Detect which cell encompasses the target text, then output its (X, Y) center coordinate. 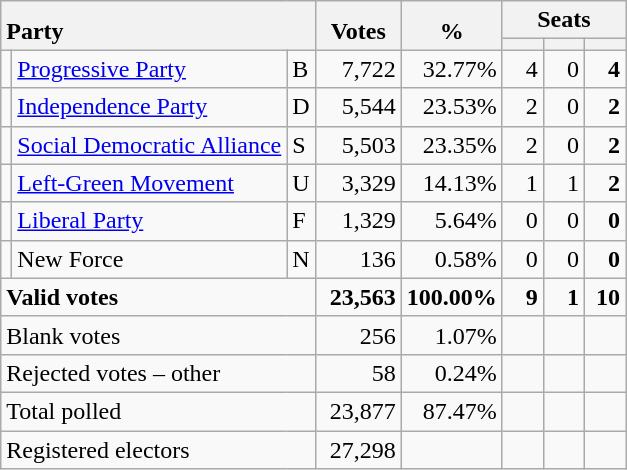
136 (358, 259)
Valid votes (158, 297)
100.00% (452, 297)
5.64% (452, 221)
27,298 (358, 449)
Social Democratic Alliance (150, 145)
Left-Green Movement (150, 183)
Rejected votes – other (158, 373)
14.13% (452, 183)
F (301, 221)
Progressive Party (150, 69)
Registered electors (158, 449)
1,329 (358, 221)
58 (358, 373)
Total polled (158, 411)
N (301, 259)
9 (522, 297)
Blank votes (158, 335)
23,877 (358, 411)
0.58% (452, 259)
New Force (150, 259)
Independence Party (150, 107)
S (301, 145)
256 (358, 335)
5,544 (358, 107)
23,563 (358, 297)
7,722 (358, 69)
D (301, 107)
32.77% (452, 69)
Votes (358, 26)
23.35% (452, 145)
Liberal Party (150, 221)
Seats (564, 20)
Party (158, 26)
10 (604, 297)
87.47% (452, 411)
% (452, 26)
B (301, 69)
1.07% (452, 335)
5,503 (358, 145)
23.53% (452, 107)
3,329 (358, 183)
0.24% (452, 373)
U (301, 183)
